Determine the (x, y) coordinate at the center of the cell enclosing the given text.  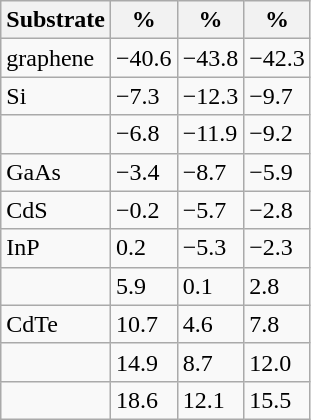
Si (56, 96)
−3.4 (144, 172)
12.0 (278, 362)
−9.2 (278, 134)
−0.2 (144, 210)
−7.3 (144, 96)
−2.8 (278, 210)
−42.3 (278, 58)
2.8 (278, 286)
8.7 (210, 362)
5.9 (144, 286)
−11.9 (210, 134)
−5.3 (210, 248)
−2.3 (278, 248)
12.1 (210, 400)
−5.7 (210, 210)
graphene (56, 58)
GaAs (56, 172)
−43.8 (210, 58)
InP (56, 248)
CdS (56, 210)
4.6 (210, 324)
−6.8 (144, 134)
CdTe (56, 324)
−9.7 (278, 96)
−8.7 (210, 172)
10.7 (144, 324)
14.9 (144, 362)
−5.9 (278, 172)
7.8 (278, 324)
0.1 (210, 286)
−12.3 (210, 96)
0.2 (144, 248)
18.6 (144, 400)
15.5 (278, 400)
Substrate (56, 20)
−40.6 (144, 58)
